Detect which cell encompasses the target text, then output its [X, Y] center coordinate. 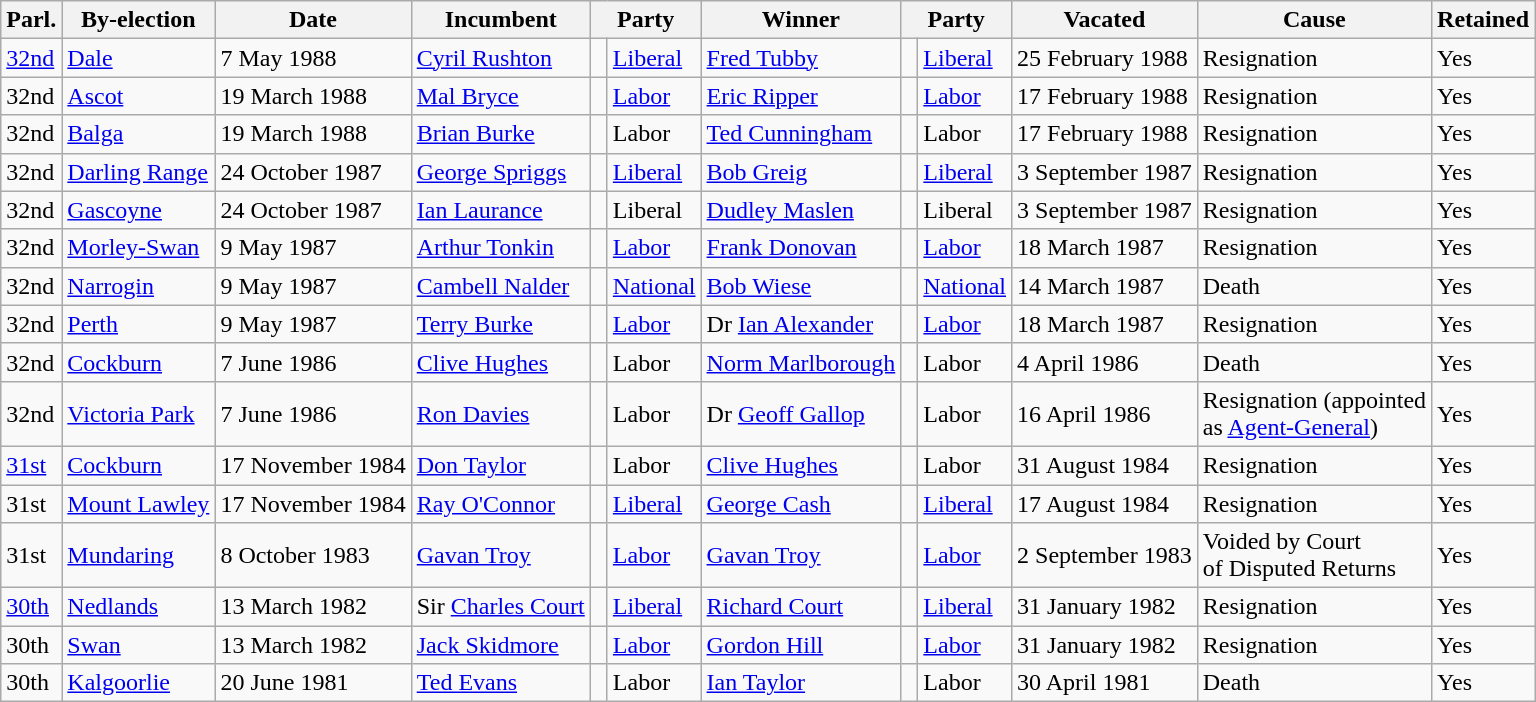
7 May 1988 [313, 58]
Mal Bryce [500, 96]
Nedlands [138, 607]
Darling Range [138, 172]
Eric Ripper [801, 96]
Bob Greig [801, 172]
31 August 1984 [1105, 465]
Ted Cunningham [801, 134]
Mundaring [138, 556]
Norm Marlborough [801, 362]
Victoria Park [138, 414]
Ted Evans [500, 683]
2 September 1983 [1105, 556]
Ray O'Connor [500, 503]
Winner [801, 20]
Morley-Swan [138, 248]
Cyril Rushton [500, 58]
Incumbent [500, 20]
30 April 1981 [1105, 683]
Voided by Courtof Disputed Returns [1314, 556]
Ron Davies [500, 414]
20 June 1981 [313, 683]
Cause [1314, 20]
25 February 1988 [1105, 58]
Sir Charles Court [500, 607]
Ian Laurance [500, 210]
16 April 1986 [1105, 414]
Ascot [138, 96]
Kalgoorlie [138, 683]
Arthur Tonkin [500, 248]
Retained [1484, 20]
Jack Skidmore [500, 645]
George Spriggs [500, 172]
17 August 1984 [1105, 503]
8 October 1983 [313, 556]
Narrogin [138, 286]
Gascoyne [138, 210]
Balga [138, 134]
Swan [138, 645]
Richard Court [801, 607]
14 March 1987 [1105, 286]
Terry Burke [500, 324]
Dudley Maslen [801, 210]
4 April 1986 [1105, 362]
Ian Taylor [801, 683]
Don Taylor [500, 465]
Bob Wiese [801, 286]
By-election [138, 20]
Mount Lawley [138, 503]
Vacated [1105, 20]
George Cash [801, 503]
Resignation (appointedas Agent-General) [1314, 414]
Dr Geoff Gallop [801, 414]
Frank Donovan [801, 248]
Perth [138, 324]
Fred Tubby [801, 58]
Dr Ian Alexander [801, 324]
Date [313, 20]
Cambell Nalder [500, 286]
Brian Burke [500, 134]
Parl. [32, 20]
Dale [138, 58]
Gordon Hill [801, 645]
